Identify which cell holds the provided text, then report its [X, Y] central coordinate. 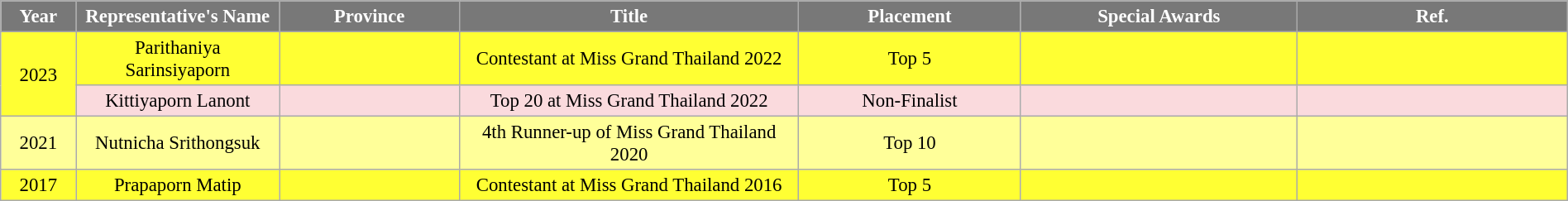
2017 [38, 185]
Title [629, 17]
Year [38, 17]
Representative's Name [178, 17]
Province [370, 17]
2023 [38, 74]
Placement [910, 17]
Non-Finalist [910, 101]
Kittiyaporn Lanont [178, 101]
2021 [38, 144]
Contestant at Miss Grand Thailand 2022 [629, 60]
Top 10 [910, 144]
Parithaniya Sarinsiyaporn [178, 60]
Contestant at Miss Grand Thailand 2016 [629, 185]
Prapaporn Matip [178, 185]
Top 20 at Miss Grand Thailand 2022 [629, 101]
Nutnicha Srithongsuk [178, 144]
Ref. [1432, 17]
4th Runner-up of Miss Grand Thailand 2020 [629, 144]
Special Awards [1159, 17]
